Output the [x, y] coordinate of the center of the cell containing the given text.  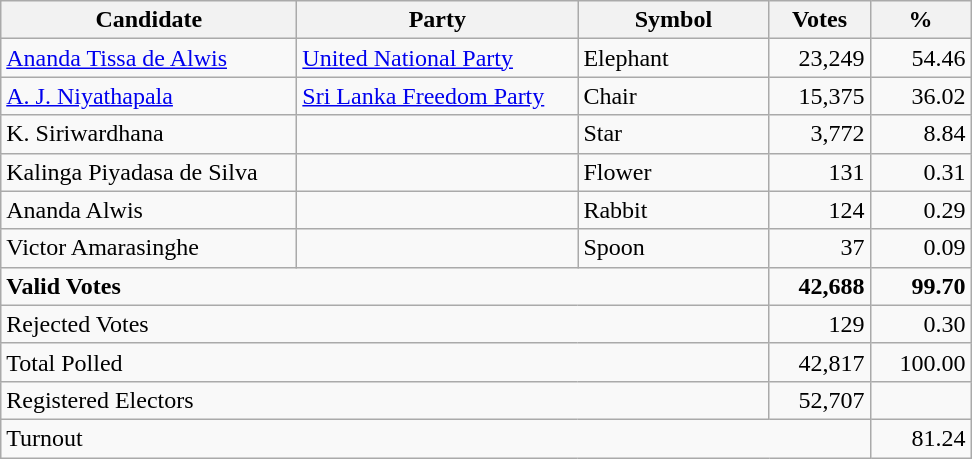
United National Party [438, 58]
8.84 [920, 134]
0.30 [920, 324]
Total Polled [385, 362]
36.02 [920, 96]
Star [674, 134]
Kalinga Piyadasa de Silva [149, 172]
Spoon [674, 248]
131 [820, 172]
81.24 [920, 438]
54.46 [920, 58]
37 [820, 248]
0.29 [920, 210]
Symbol [674, 20]
42,817 [820, 362]
K. Siriwardhana [149, 134]
Party [438, 20]
129 [820, 324]
Elephant [674, 58]
15,375 [820, 96]
Ananda Tissa de Alwis [149, 58]
23,249 [820, 58]
% [920, 20]
52,707 [820, 400]
Sri Lanka Freedom Party [438, 96]
Chair [674, 96]
99.70 [920, 286]
Rejected Votes [385, 324]
A. J. Niyathapala [149, 96]
Turnout [436, 438]
Registered Electors [385, 400]
Valid Votes [385, 286]
42,688 [820, 286]
Candidate [149, 20]
100.00 [920, 362]
Votes [820, 20]
Victor Amarasinghe [149, 248]
124 [820, 210]
3,772 [820, 134]
Rabbit [674, 210]
0.31 [920, 172]
Flower [674, 172]
0.09 [920, 248]
Ananda Alwis [149, 210]
